Determine the [x, y] coordinate at the center of the cell enclosing the given text.  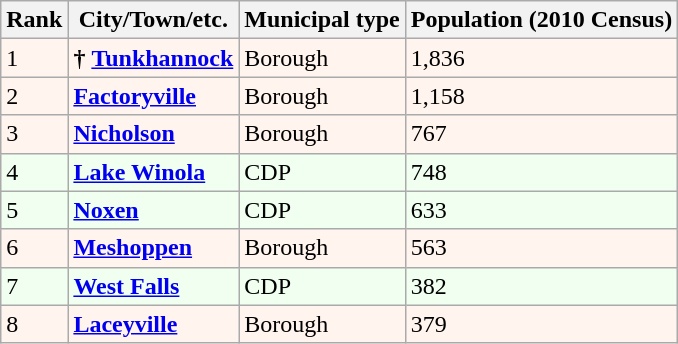
748 [541, 172]
† Tunkhannock [154, 58]
City/Town/etc. [154, 20]
Meshoppen [154, 248]
5 [34, 210]
Nicholson [154, 134]
7 [34, 286]
633 [541, 210]
2 [34, 96]
Factoryville [154, 96]
4 [34, 172]
1,836 [541, 58]
767 [541, 134]
Noxen [154, 210]
563 [541, 248]
1 [34, 58]
6 [34, 248]
Lake Winola [154, 172]
3 [34, 134]
Population (2010 Census) [541, 20]
Rank [34, 20]
8 [34, 324]
382 [541, 286]
Laceyville [154, 324]
West Falls [154, 286]
1,158 [541, 96]
379 [541, 324]
Municipal type [322, 20]
